Determine the [x, y] coordinate at the center of the cell enclosing the given text.  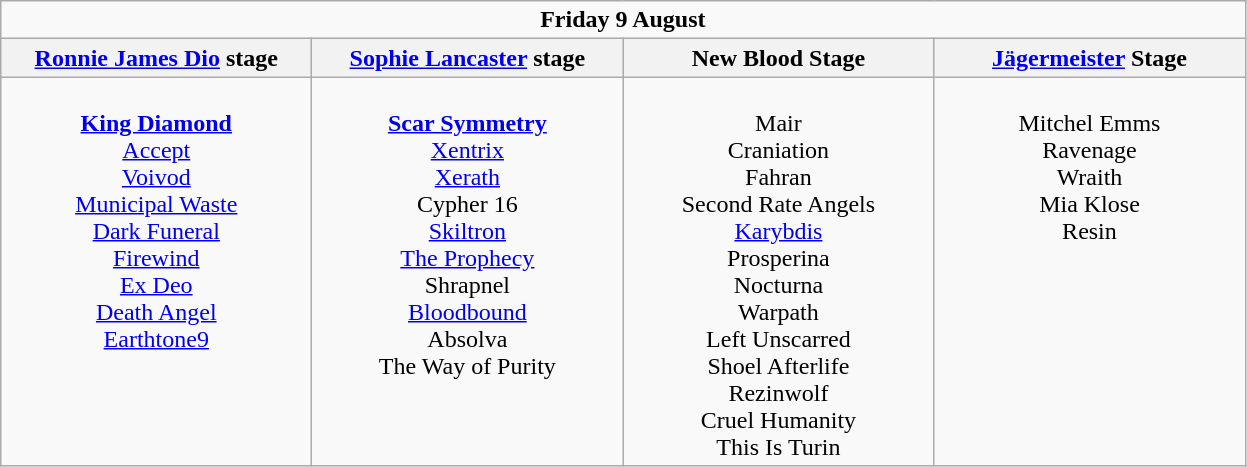
King Diamond Accept Voivod Municipal Waste Dark Funeral Firewind Ex Deo Death Angel Earthtone9 [156, 272]
Ronnie James Dio stage [156, 58]
New Blood Stage [778, 58]
Scar Symmetry Xentrix Xerath Cypher 16 Skiltron The Prophecy Shrapnel Bloodbound Absolva The Way of Purity [468, 272]
Mair Craniation Fahran Second Rate Angels Karybdis Prosperina Nocturna Warpath Left Unscarred Shoel Afterlife Rezinwolf Cruel Humanity This Is Turin [778, 272]
Mitchel Emms Ravenage Wraith Mia Klose Resin [1090, 272]
Jägermeister Stage [1090, 58]
Sophie Lancaster stage [468, 58]
Friday 9 August [623, 20]
